Pinpoint the cell where the given text exists, returning its [x, y] midpoint coordinate. 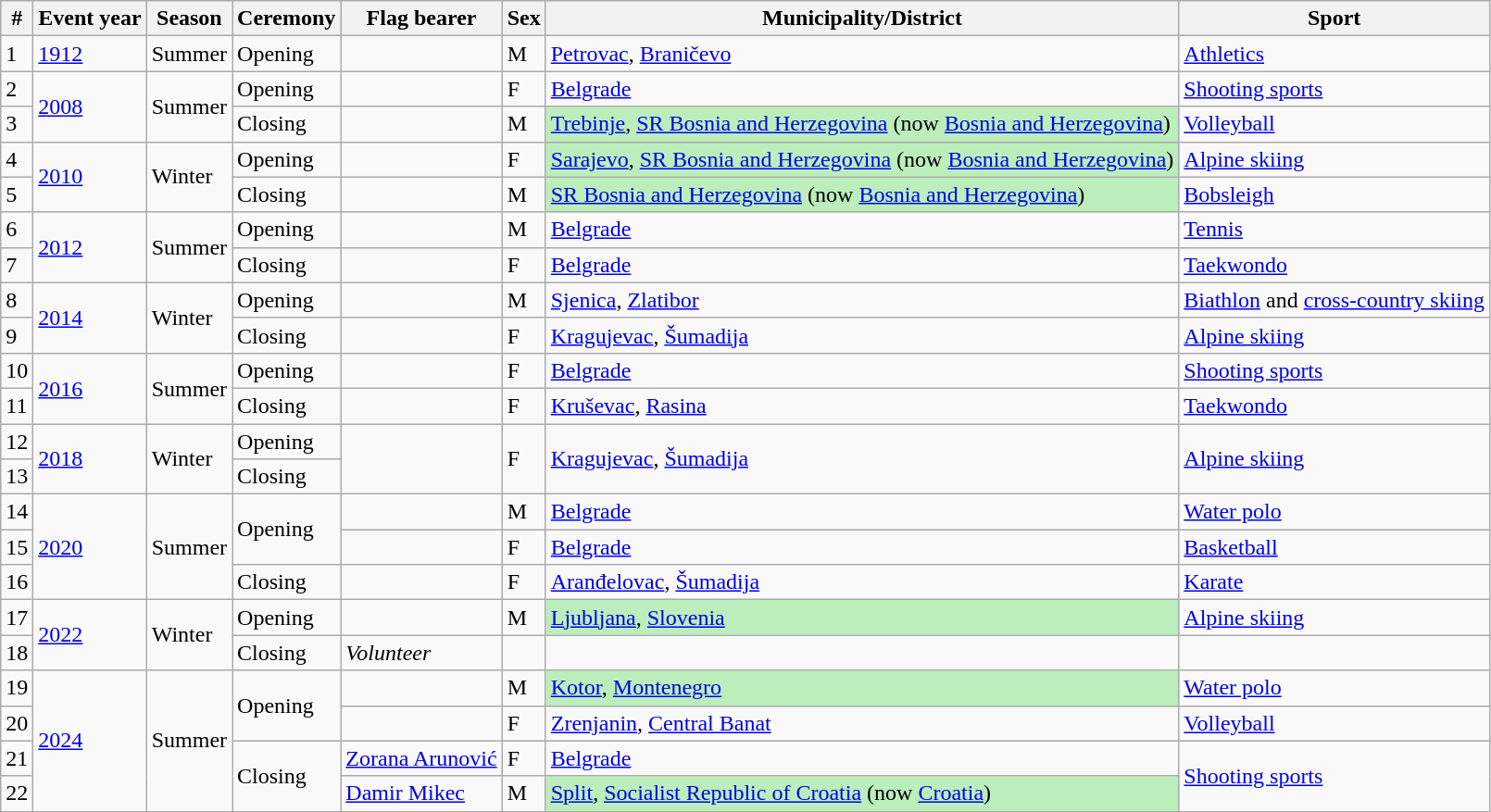
Season [189, 19]
21 [17, 758]
Split, Socialist Republic of Croatia (now Croatia) [862, 793]
Sjenica, Zlatibor [862, 300]
17 [17, 618]
15 [17, 547]
2018 [90, 459]
2012 [90, 247]
1912 [90, 54]
1 [17, 54]
Aranđelovac, Šumadija [862, 582]
2010 [90, 177]
2020 [90, 547]
Trebinje, SR Bosnia and Herzegovina (now Bosnia and Herzegovina) [862, 124]
7 [17, 265]
2024 [90, 741]
14 [17, 512]
Kotor, Montenegro [862, 688]
Basketball [1334, 547]
2014 [90, 318]
9 [17, 335]
Karate [1334, 582]
12 [17, 442]
Ceremony [287, 19]
Municipality/District [862, 19]
2008 [90, 106]
Petrovac, Braničevo [862, 54]
2016 [90, 388]
# [17, 19]
Damir Mikec [421, 793]
Volunteer [421, 653]
Kruševac, Rasina [862, 406]
4 [17, 159]
18 [17, 653]
Ljubljana, Slovenia [862, 618]
10 [17, 370]
13 [17, 477]
2022 [90, 635]
2 [17, 89]
Event year [90, 19]
Bobsleigh [1334, 194]
22 [17, 793]
5 [17, 194]
20 [17, 723]
8 [17, 300]
3 [17, 124]
Zorana Arunović [421, 758]
Sex [524, 19]
Sport [1334, 19]
Athletics [1334, 54]
6 [17, 230]
Biathlon and cross-country skiing [1334, 300]
Sarajevo, SR Bosnia and Herzegovina (now Bosnia and Herzegovina) [862, 159]
Tennis [1334, 230]
19 [17, 688]
16 [17, 582]
Zrenjanin, Central Banat [862, 723]
Flag bearer [421, 19]
SR Bosnia and Herzegovina (now Bosnia and Herzegovina) [862, 194]
11 [17, 406]
